Output the (X, Y) coordinate of the center of the cell containing the given text.  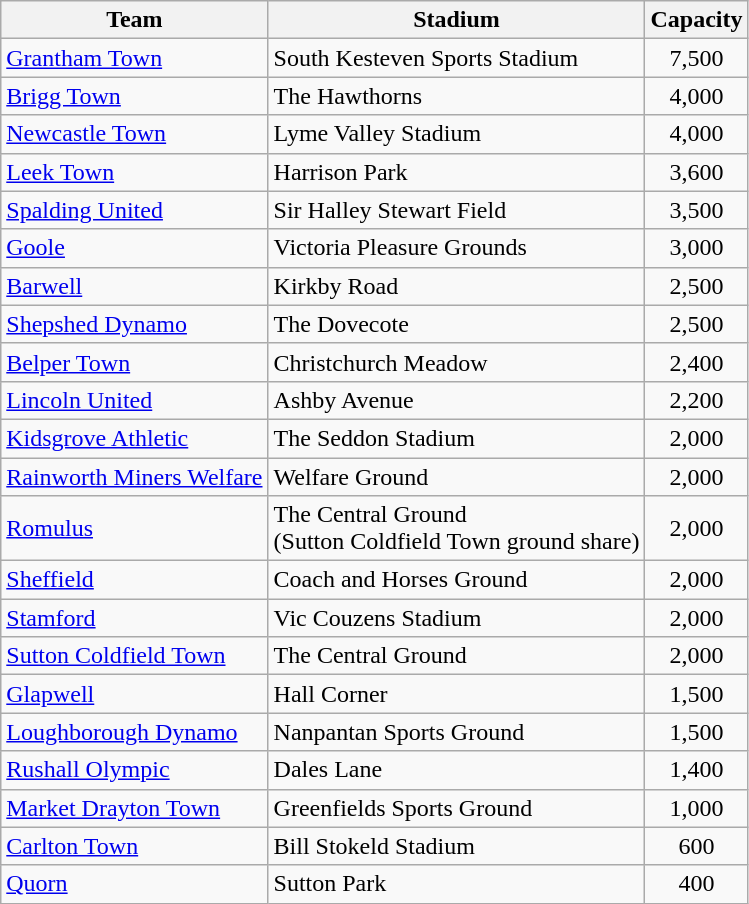
Stamford (134, 618)
Loughborough Dynamo (134, 732)
The Central Ground (456, 656)
Brigg Town (134, 96)
Harrison Park (456, 172)
Rushall Olympic (134, 770)
3,500 (696, 210)
Glapwell (134, 694)
Goole (134, 248)
3,600 (696, 172)
Rainworth Miners Welfare (134, 477)
Lyme Valley Stadium (456, 134)
Quorn (134, 884)
The Dovecote (456, 324)
400 (696, 884)
Sir Halley Stewart Field (456, 210)
600 (696, 846)
1,000 (696, 808)
Christchurch Meadow (456, 362)
2,400 (696, 362)
Belper Town (134, 362)
Welfare Ground (456, 477)
The Seddon Stadium (456, 438)
Grantham Town (134, 58)
Capacity (696, 20)
The Central Ground (Sutton Coldfield Town ground share) (456, 528)
Sutton Park (456, 884)
Kirkby Road (456, 286)
Bill Stokeld Stadium (456, 846)
Hall Corner (456, 694)
Sheffield (134, 580)
Team (134, 20)
Stadium (456, 20)
Romulus (134, 528)
2,200 (696, 400)
Lincoln United (134, 400)
South Kesteven Sports Stadium (456, 58)
7,500 (696, 58)
Market Drayton Town (134, 808)
1,400 (696, 770)
Newcastle Town (134, 134)
Vic Couzens Stadium (456, 618)
3,000 (696, 248)
Carlton Town (134, 846)
Spalding United (134, 210)
Sutton Coldfield Town (134, 656)
Coach and Horses Ground (456, 580)
Ashby Avenue (456, 400)
Dales Lane (456, 770)
The Hawthorns (456, 96)
Victoria Pleasure Grounds (456, 248)
Kidsgrove Athletic (134, 438)
Leek Town (134, 172)
Nanpantan Sports Ground (456, 732)
Greenfields Sports Ground (456, 808)
Barwell (134, 286)
Shepshed Dynamo (134, 324)
